Scan for the cell matching the given text and deliver its (x, y) coordinate at center. 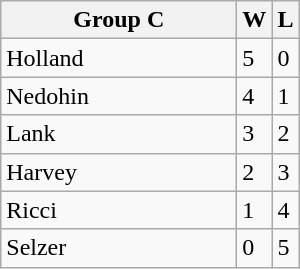
Lank (119, 134)
Ricci (119, 210)
Nedohin (119, 96)
W (254, 20)
Holland (119, 58)
Harvey (119, 172)
Selzer (119, 248)
Group C (119, 20)
L (286, 20)
